Detect which cell encompasses the target text, then output its [x, y] center coordinate. 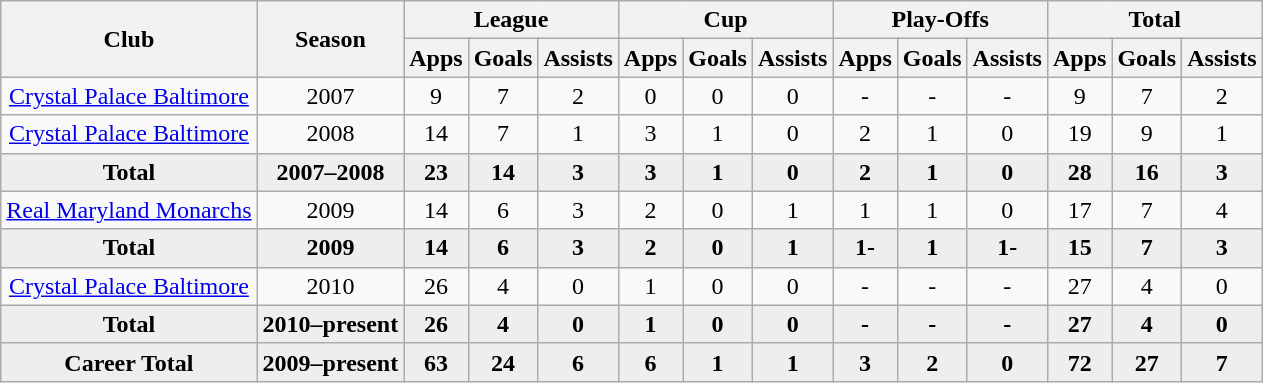
Play-Offs [940, 20]
17 [1079, 210]
72 [1079, 362]
2009–present [330, 362]
Career Total [129, 362]
24 [503, 362]
63 [436, 362]
Club [129, 39]
2007 [330, 96]
2010 [330, 286]
League [512, 20]
19 [1079, 134]
Cup [726, 20]
Season [330, 39]
23 [436, 172]
2010–present [330, 324]
16 [1147, 172]
2007–2008 [330, 172]
Real Maryland Monarchs [129, 210]
2008 [330, 134]
15 [1079, 248]
28 [1079, 172]
